Determine the (X, Y) coordinate at the center of the cell enclosing the given text.  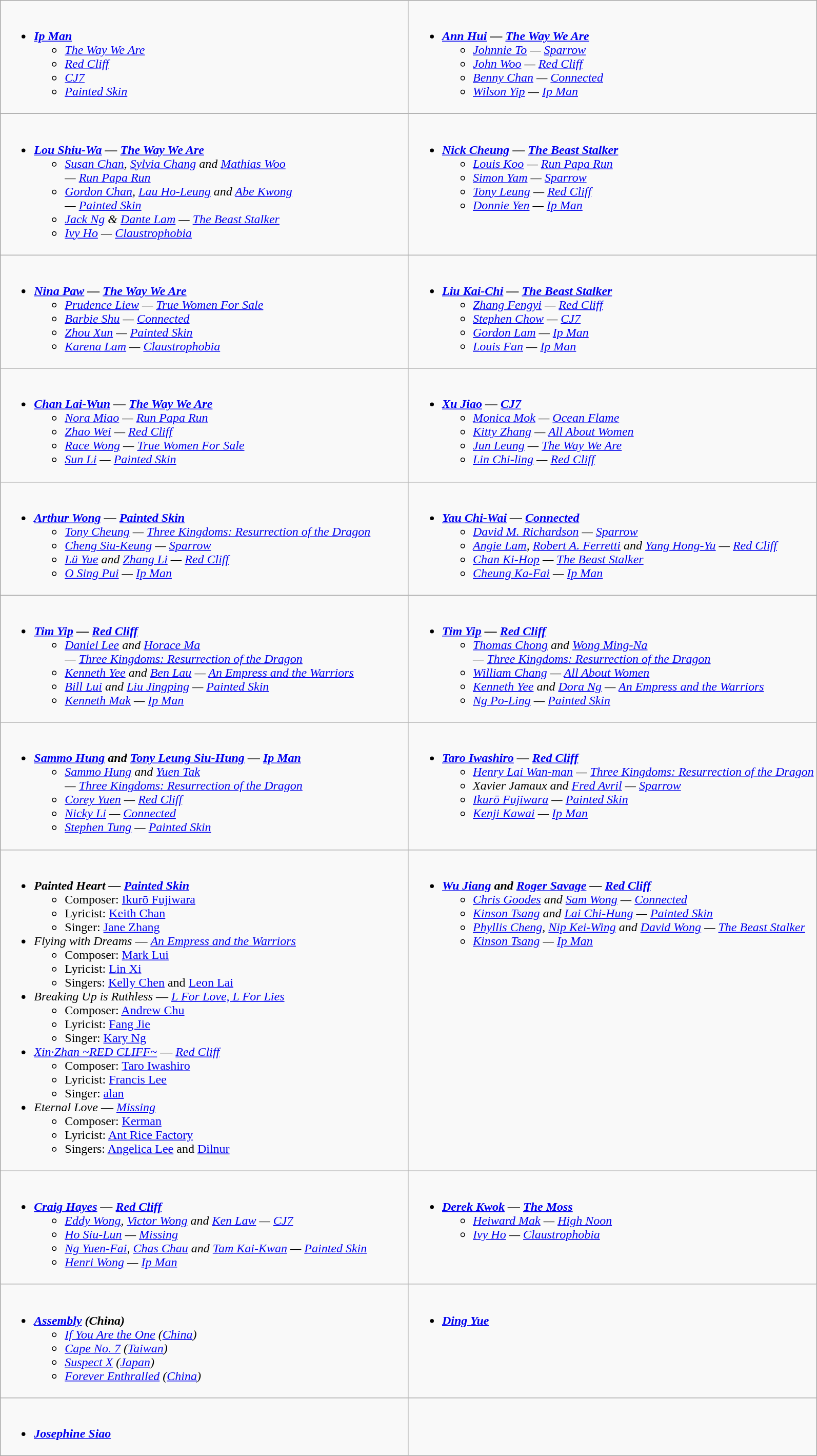
Assembly (China)If You Are the One (China)Cape No. 7 (Taiwan)Suspect X (Japan)Forever Enthralled (China) (205, 1341)
Chan Lai-Wun — The Way We AreNora Miao — Run Papa RunZhao Wei — Red CliffRace Wong — True Women For SaleSun Li — Painted Skin (205, 425)
Xu Jiao — CJ7Monica Mok — Ocean FlameKitty Zhang — All About WomenJun Leung — The Way We AreLin Chi-ling — Red Cliff (612, 425)
Derek Kwok — The MossHeiward Mak — High NoonIvy Ho — Claustrophobia (612, 1227)
Nina Paw — The Way We ArePrudence Liew — True Women For SaleBarbie Shu — ConnectedZhou Xun — Painted SkinKarena Lam — Claustrophobia (205, 312)
Nick Cheung — The Beast StalkerLouis Koo — Run Papa RunSimon Yam — SparrowTony Leung — Red CliffDonnie Yen — Ip Man (612, 185)
Liu Kai-Chi — The Beast StalkerZhang Fengyi — Red CliffStephen Chow — CJ7Gordon Lam — Ip ManLouis Fan — Ip Man (612, 312)
Ding Yue (612, 1341)
Josephine Siao (205, 1426)
Ann Hui — The Way We AreJohnnie To — SparrowJohn Woo — Red CliffBenny Chan — ConnectedWilson Yip — Ip Man (612, 57)
Ip ManThe Way We AreRed CliffCJ7Painted Skin (205, 57)
